Extract the [x, y] coordinate from the center of the cell holding the provided text.  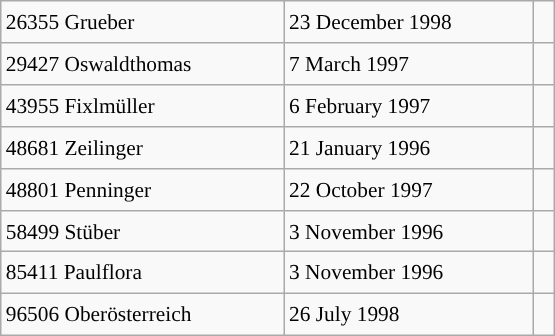
26 July 1998 [409, 315]
23 December 1998 [409, 22]
96506 Oberösterreich [142, 315]
22 October 1997 [409, 189]
48681 Zeilinger [142, 148]
85411 Paulflora [142, 273]
43955 Fixlmüller [142, 106]
7 March 1997 [409, 64]
48801 Penninger [142, 189]
6 February 1997 [409, 106]
26355 Grueber [142, 22]
21 January 1996 [409, 148]
29427 Oswaldthomas [142, 64]
58499 Stüber [142, 231]
